Determine the [x, y] coordinate at the center of the cell enclosing the given text.  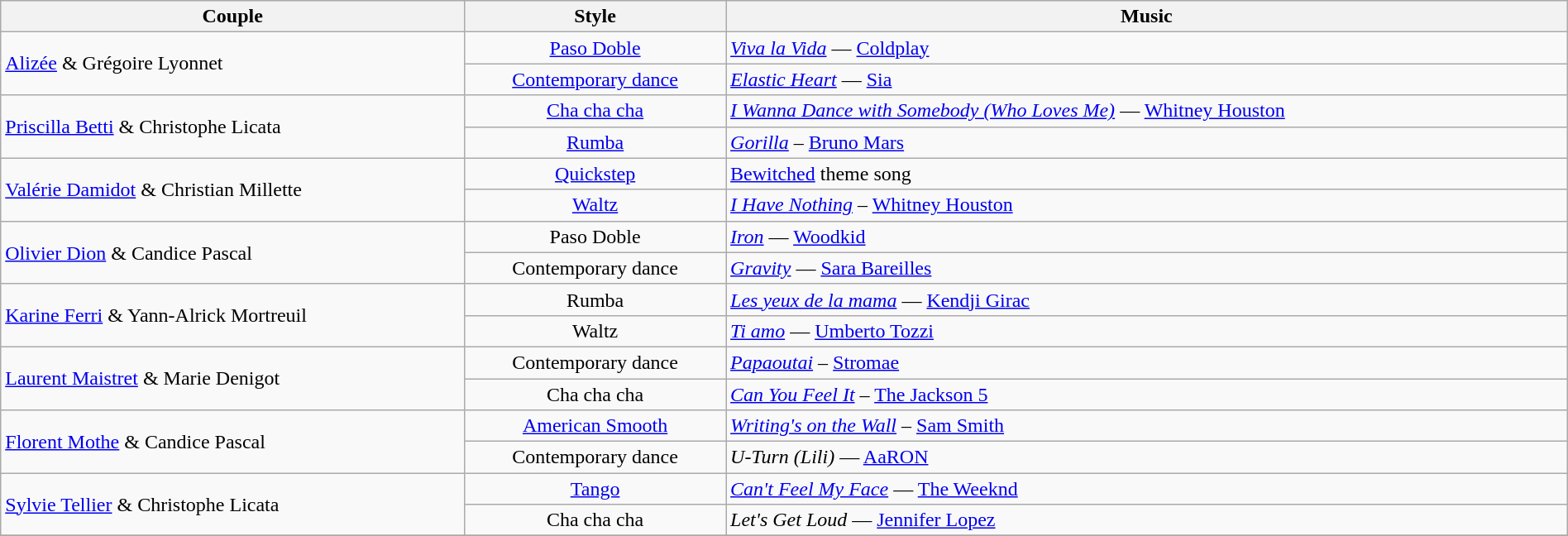
Sylvie Tellier & Christophe Licata [233, 505]
Ti amo — Umberto Tozzi [1147, 331]
U-Turn (Lili) — AaRON [1147, 457]
American Smooth [595, 426]
Let's Get Loud — Jennifer Lopez [1147, 520]
Tango [595, 489]
Karine Ferri & Yann-Alrick Mortreuil [233, 315]
I Wanna Dance with Somebody (Who Loves Me) — Whitney Houston [1147, 111]
Gorilla – Bruno Mars [1147, 142]
Music [1147, 17]
Priscilla Betti & Christophe Licata [233, 127]
Quickstep [595, 174]
Iron — Woodkid [1147, 237]
Florent Mothe & Candice Pascal [233, 442]
Can't Feel My Face — The Weeknd [1147, 489]
Viva la Vida — Coldplay [1147, 48]
Laurent Maistret & Marie Denigot [233, 378]
Alizée & Grégoire Lyonnet [233, 64]
Gravity — Sara Bareilles [1147, 268]
Can You Feel It – The Jackson 5 [1147, 395]
Les yeux de la mama — Kendji Girac [1147, 299]
Couple [233, 17]
Style [595, 17]
Papaoutai – Stromae [1147, 362]
Bewitched theme song [1147, 174]
I Have Nothing – Whitney Houston [1147, 205]
Olivier Dion & Candice Pascal [233, 252]
Valérie Damidot & Christian Millette [233, 189]
Writing's on the Wall – Sam Smith [1147, 426]
Elastic Heart — Sia [1147, 79]
